Return [X, Y] of the center of cell containing provided text 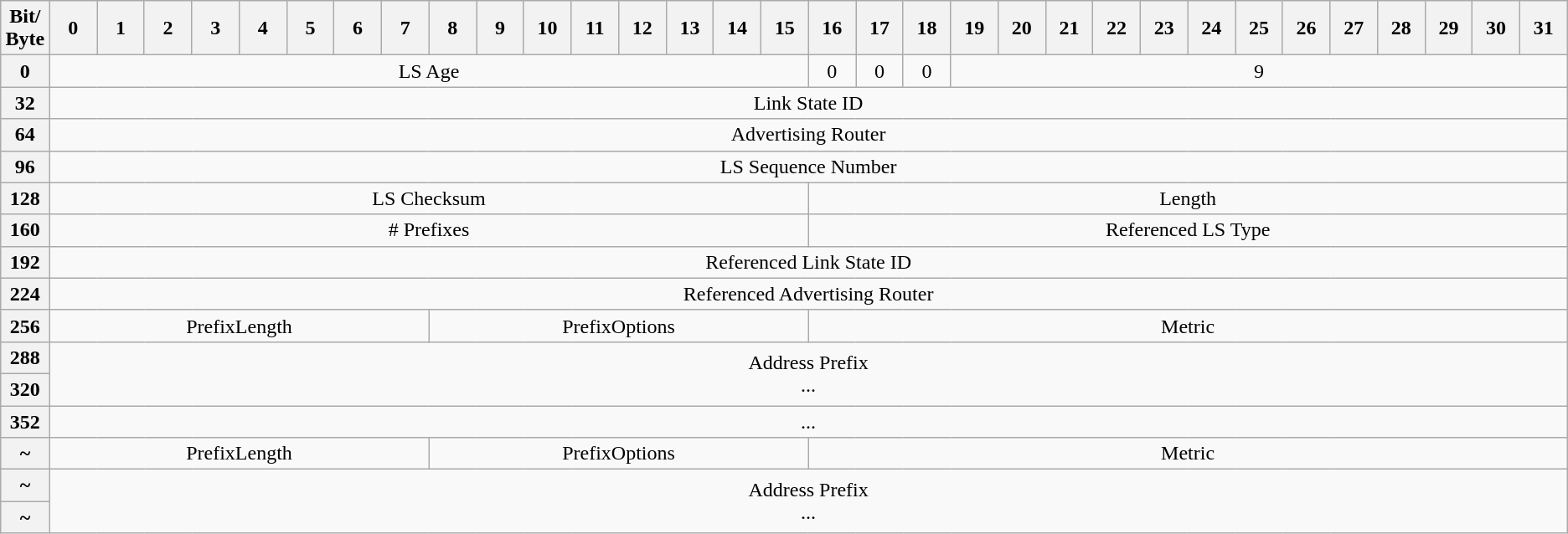
16 [833, 28]
28 [1400, 28]
13 [690, 28]
128 [25, 198]
Advertising Router [808, 135]
21 [1069, 28]
... [808, 421]
8 [452, 28]
Referenced LS Type [1188, 230]
22 [1117, 28]
20 [1022, 28]
256 [25, 326]
3 [216, 28]
5 [310, 28]
Bit/Byte [25, 28]
7 [405, 28]
Referenced Link State ID [808, 262]
224 [25, 294]
27 [1354, 28]
14 [737, 28]
26 [1307, 28]
15 [784, 28]
LS Sequence Number [808, 167]
Link State ID [808, 103]
2 [168, 28]
LS Age [429, 71]
192 [25, 262]
Length [1188, 198]
4 [263, 28]
64 [25, 135]
320 [25, 389]
32 [25, 103]
96 [25, 167]
10 [548, 28]
288 [25, 357]
17 [879, 28]
352 [25, 421]
Referenced Advertising Router [808, 294]
12 [642, 28]
19 [975, 28]
LS Checksum [429, 198]
6 [358, 28]
24 [1211, 28]
11 [595, 28]
1 [121, 28]
18 [926, 28]
160 [25, 230]
29 [1449, 28]
25 [1260, 28]
23 [1164, 28]
30 [1496, 28]
# Prefixes [429, 230]
31 [1543, 28]
